Determine the [x, y] coordinate at the center of the cell enclosing the given text.  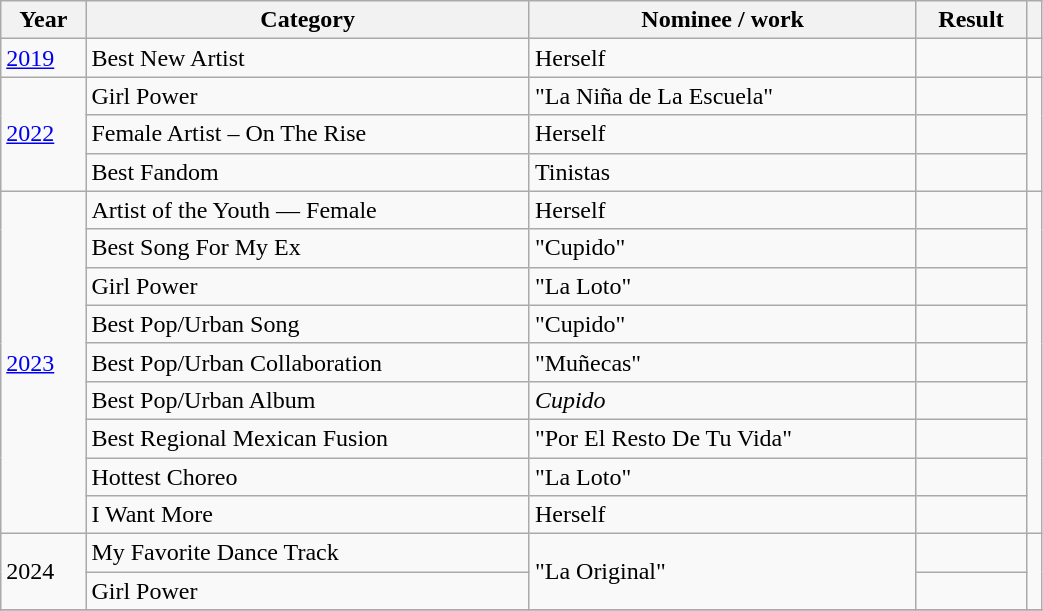
2024 [44, 572]
2019 [44, 58]
Artist of the Youth — Female [308, 210]
"Por El Resto De Tu Vida" [722, 438]
Best Regional Mexican Fusion [308, 438]
Best Pop/Urban Album [308, 400]
Best New Artist [308, 58]
I Want More [308, 515]
Best Pop/Urban Collaboration [308, 362]
Best Song For My Ex [308, 248]
Hottest Choreo [308, 477]
Nominee / work [722, 20]
My Favorite Dance Track [308, 553]
Best Fandom [308, 172]
"La Original" [722, 572]
Female Artist – On The Rise [308, 134]
Tinistas [722, 172]
Best Pop/Urban Song [308, 324]
Category [308, 20]
2022 [44, 134]
2023 [44, 362]
Cupido [722, 400]
"La Niña de La Escuela" [722, 96]
Result [971, 20]
"Muñecas" [722, 362]
Year [44, 20]
